Determine the [X, Y] coordinate at the center of the cell enclosing the given text.  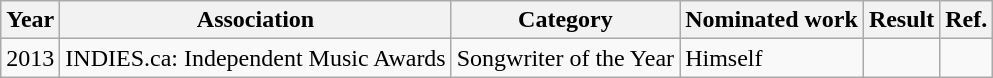
Ref. [966, 20]
Category [565, 20]
Nominated work [772, 20]
INDIES.ca: Independent Music Awards [256, 58]
2013 [30, 58]
Year [30, 20]
Songwriter of the Year [565, 58]
Himself [772, 58]
Association [256, 20]
Result [901, 20]
